For the text-containing cell, return its midpoint in [x, y] coordinate format. 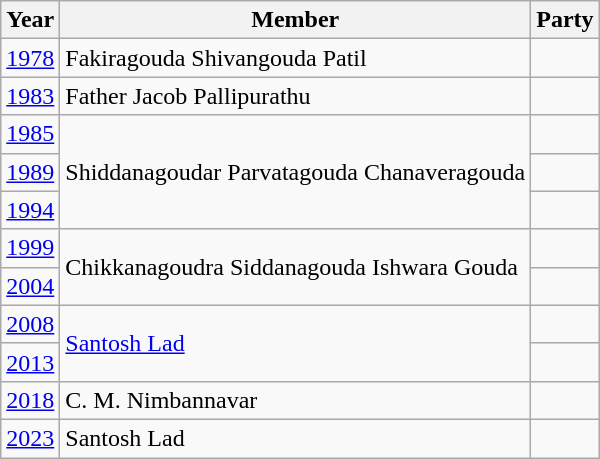
2004 [30, 286]
2013 [30, 362]
Year [30, 20]
Member [296, 20]
Chikkanagoudra Siddanagouda Ishwara Gouda [296, 267]
C. M. Nimbannavar [296, 400]
Party [565, 20]
1985 [30, 134]
2008 [30, 324]
1978 [30, 58]
1999 [30, 248]
2023 [30, 438]
Father Jacob Pallipurathu [296, 96]
1989 [30, 172]
2018 [30, 400]
Shiddanagoudar Parvatagouda Chanaveragouda [296, 172]
Fakiragouda Shivangouda Patil [296, 58]
1983 [30, 96]
1994 [30, 210]
